Output the (X, Y) coordinate of the center of the cell containing the given text.  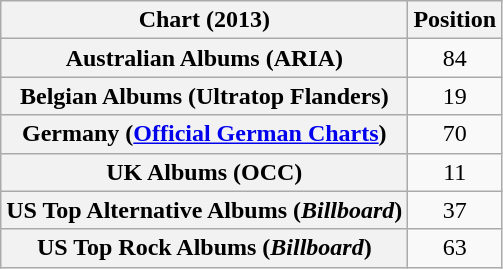
US Top Rock Albums (Billboard) (204, 248)
84 (455, 58)
UK Albums (OCC) (204, 172)
Belgian Albums (Ultratop Flanders) (204, 96)
Australian Albums (ARIA) (204, 58)
63 (455, 248)
11 (455, 172)
Position (455, 20)
19 (455, 96)
70 (455, 134)
US Top Alternative Albums (Billboard) (204, 210)
Chart (2013) (204, 20)
37 (455, 210)
Germany (Official German Charts) (204, 134)
